Capture the cell that displays the provided text and extract its [x, y] central coordinate. 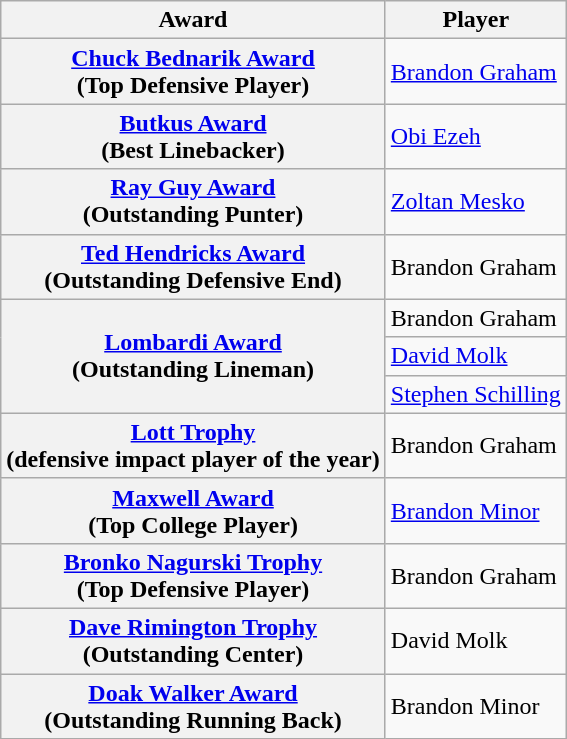
Award [194, 20]
Lombardi Award(Outstanding Lineman) [194, 356]
Stephen Schilling [476, 394]
Butkus Award(Best Linebacker) [194, 136]
Lott Trophy(defensive impact player of the year) [194, 446]
Ted Hendricks Award(Outstanding Defensive End) [194, 266]
Doak Walker Award(Outstanding Running Back) [194, 706]
Maxwell Award(Top College Player) [194, 510]
Chuck Bednarik Award(Top Defensive Player) [194, 72]
Dave Rimington Trophy(Outstanding Center) [194, 640]
Zoltan Mesko [476, 202]
Obi Ezeh [476, 136]
Bronko Nagurski Trophy(Top Defensive Player) [194, 576]
Player [476, 20]
Ray Guy Award(Outstanding Punter) [194, 202]
